Find where the given text appears and provide that cell's center as (X, Y) coordinate. 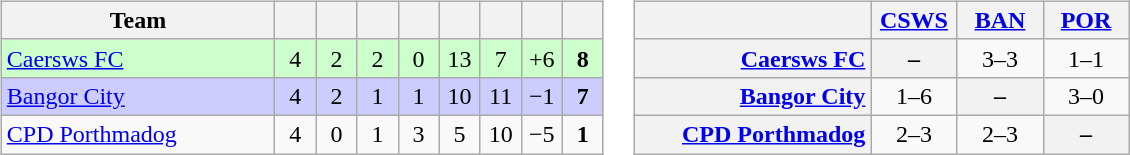
−1 (542, 96)
3 (418, 134)
CSWS (914, 20)
BAN (1000, 20)
3–3 (1000, 58)
1–1 (1086, 58)
8 (582, 58)
+6 (542, 58)
1–6 (914, 96)
13 (460, 58)
11 (500, 96)
POR (1086, 20)
3–0 (1086, 96)
5 (460, 134)
Team (138, 20)
−5 (542, 134)
